Return the (X, Y) coordinate for the center point of the cell that contains the specified text.  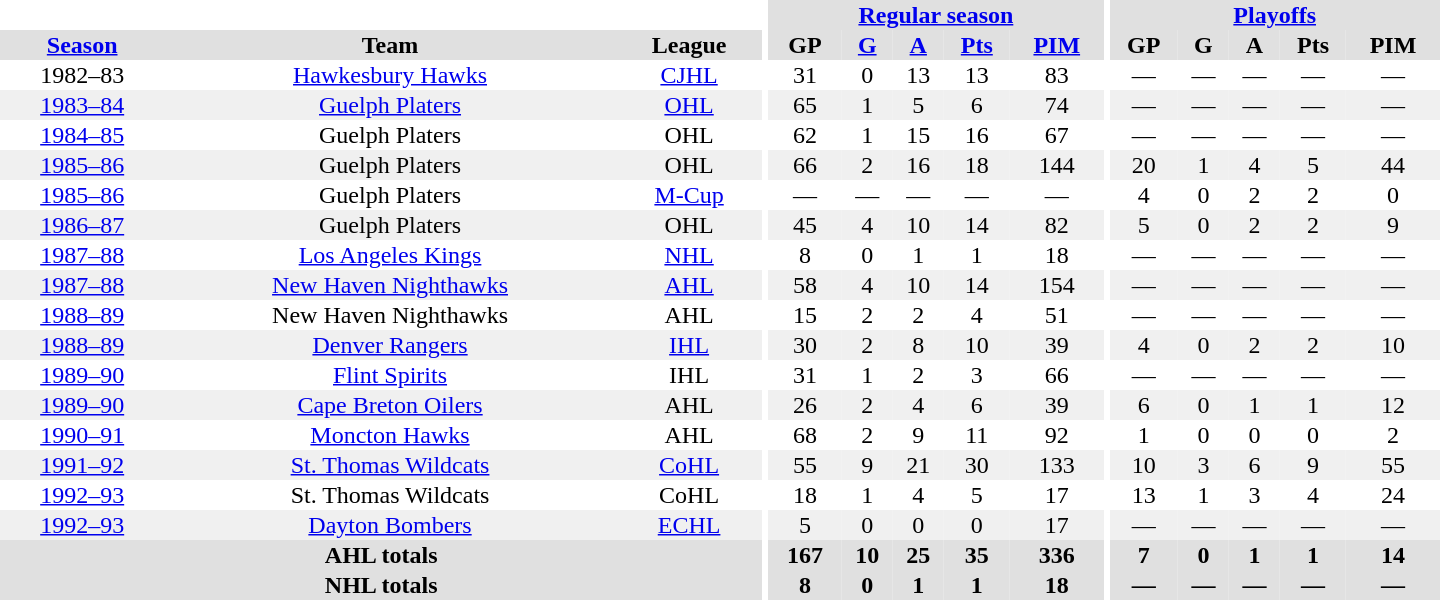
44 (1393, 165)
1983–84 (82, 105)
83 (1057, 75)
M-Cup (690, 195)
Denver Rangers (390, 345)
92 (1057, 435)
Los Angeles Kings (390, 255)
144 (1057, 165)
Regular season (936, 15)
133 (1057, 465)
Team (390, 45)
67 (1057, 135)
74 (1057, 105)
1982–83 (82, 75)
1991–92 (82, 465)
Season (82, 45)
Playoffs (1274, 15)
65 (805, 105)
Moncton Hawks (390, 435)
167 (805, 555)
Flint Spirits (390, 375)
11 (977, 435)
24 (1393, 495)
25 (918, 555)
62 (805, 135)
1984–85 (82, 135)
12 (1393, 405)
Hawkesbury Hawks (390, 75)
AHL totals (381, 555)
26 (805, 405)
1986–87 (82, 225)
7 (1144, 555)
NHL (690, 255)
82 (1057, 225)
Dayton Bombers (390, 525)
68 (805, 435)
20 (1144, 165)
Cape Breton Oilers (390, 405)
35 (977, 555)
ECHL (690, 525)
51 (1057, 315)
1990–91 (82, 435)
58 (805, 285)
21 (918, 465)
CJHL (690, 75)
154 (1057, 285)
45 (805, 225)
League (690, 45)
336 (1057, 555)
NHL totals (381, 585)
